For the text-containing cell, return its midpoint in (X, Y) coordinate format. 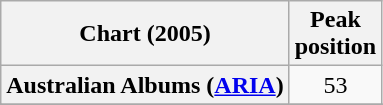
Peakposition (335, 34)
Chart (2005) (145, 34)
Australian Albums (ARIA) (145, 85)
53 (335, 85)
